Pinpoint the cell where the given text exists, returning its (X, Y) midpoint coordinate. 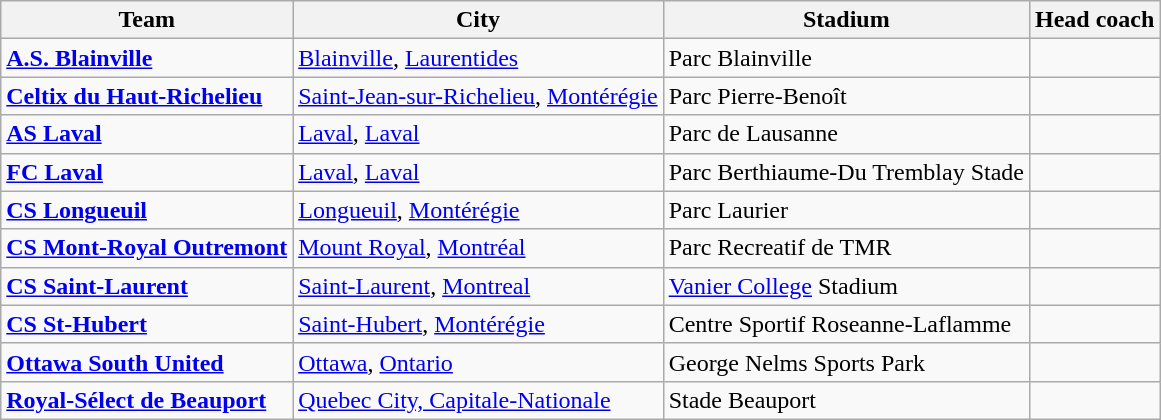
CS St-Hubert (147, 324)
Centre Sportif Roseanne-Laflamme (846, 324)
Stadium (846, 20)
Ottawa South United (147, 362)
City (478, 20)
Team (147, 20)
CS Mont-Royal Outremont (147, 248)
AS Laval (147, 134)
Blainville, Laurentides (478, 58)
Head coach (1094, 20)
Parc de Lausanne (846, 134)
Saint-Laurent, Montreal (478, 286)
Parc Laurier (846, 210)
Celtix du Haut-Richelieu (147, 96)
Parc Blainville (846, 58)
Stade Beauport (846, 400)
FC Laval (147, 172)
Parc Pierre-Benoît (846, 96)
Parc Berthiaume-Du Tremblay Stade (846, 172)
George Nelms Sports Park (846, 362)
Parc Recreatif de TMR (846, 248)
CS Saint-Laurent (147, 286)
A.S. Blainville (147, 58)
CS Longueuil (147, 210)
Mount Royal, Montréal (478, 248)
Saint-Jean-sur-Richelieu, Montérégie (478, 96)
Quebec City, Capitale-Nationale (478, 400)
Royal-Sélect de Beauport (147, 400)
Longueuil, Montérégie (478, 210)
Ottawa, Ontario (478, 362)
Saint-Hubert, Montérégie (478, 324)
Vanier College Stadium (846, 286)
